Capture the cell that displays the provided text and extract its [x, y] central coordinate. 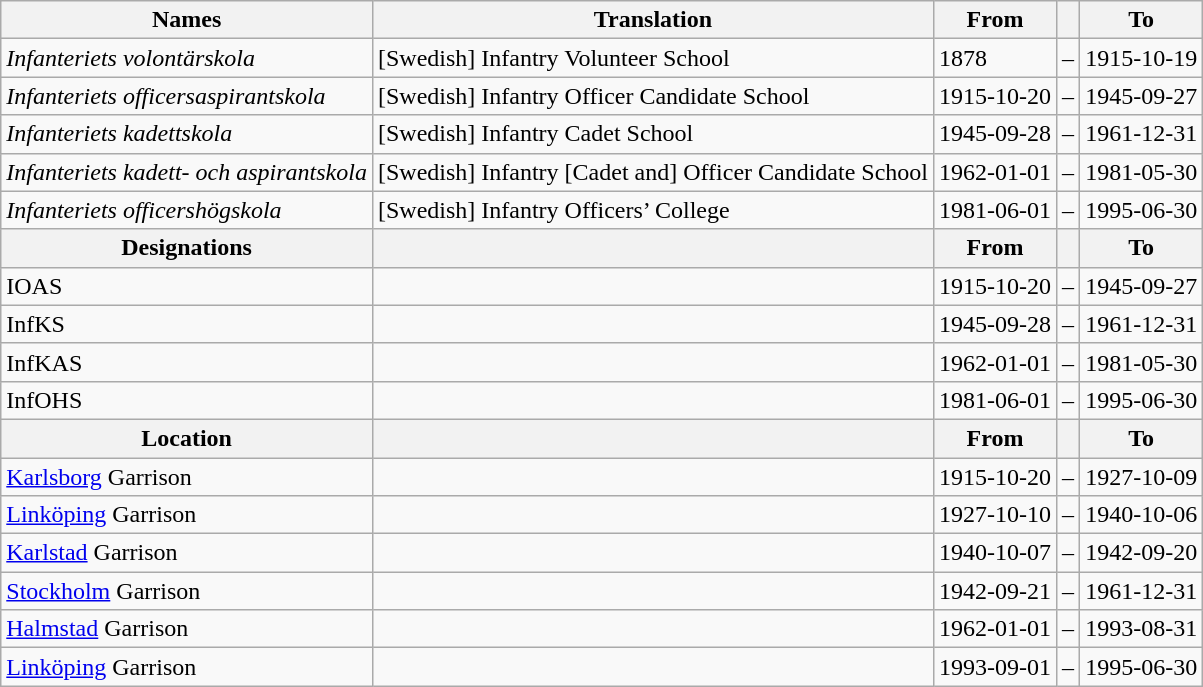
Infanteriets officershögskola [187, 210]
1940-10-07 [996, 553]
[Swedish] Infantry Officer Candidate School [652, 96]
Infanteriets volontärskola [187, 58]
[Swedish] Infantry Officers’ College [652, 210]
InfKS [187, 324]
IOAS [187, 286]
[Swedish] Infantry Volunteer School [652, 58]
InfOHS [187, 400]
1915-10-19 [1142, 58]
[Swedish] Infantry [Cadet and] Officer Candidate School [652, 172]
1927-10-10 [996, 515]
1942-09-21 [996, 591]
1927-10-09 [1142, 477]
Infanteriets officersaspirantskola [187, 96]
Location [187, 438]
1878 [996, 58]
Karlstad Garrison [187, 553]
[Swedish] Infantry Cadet School [652, 134]
Halmstad Garrison [187, 629]
Designations [187, 248]
Translation [652, 20]
Infanteriets kadett- och aspirantskola [187, 172]
1993-08-31 [1142, 629]
Infanteriets kadettskola [187, 134]
InfKAS [187, 362]
Names [187, 20]
1942-09-20 [1142, 553]
Karlsborg Garrison [187, 477]
1993-09-01 [996, 667]
1940-10-06 [1142, 515]
Stockholm Garrison [187, 591]
